From the cell containing the given text, extract its center point as (x, y) coordinate. 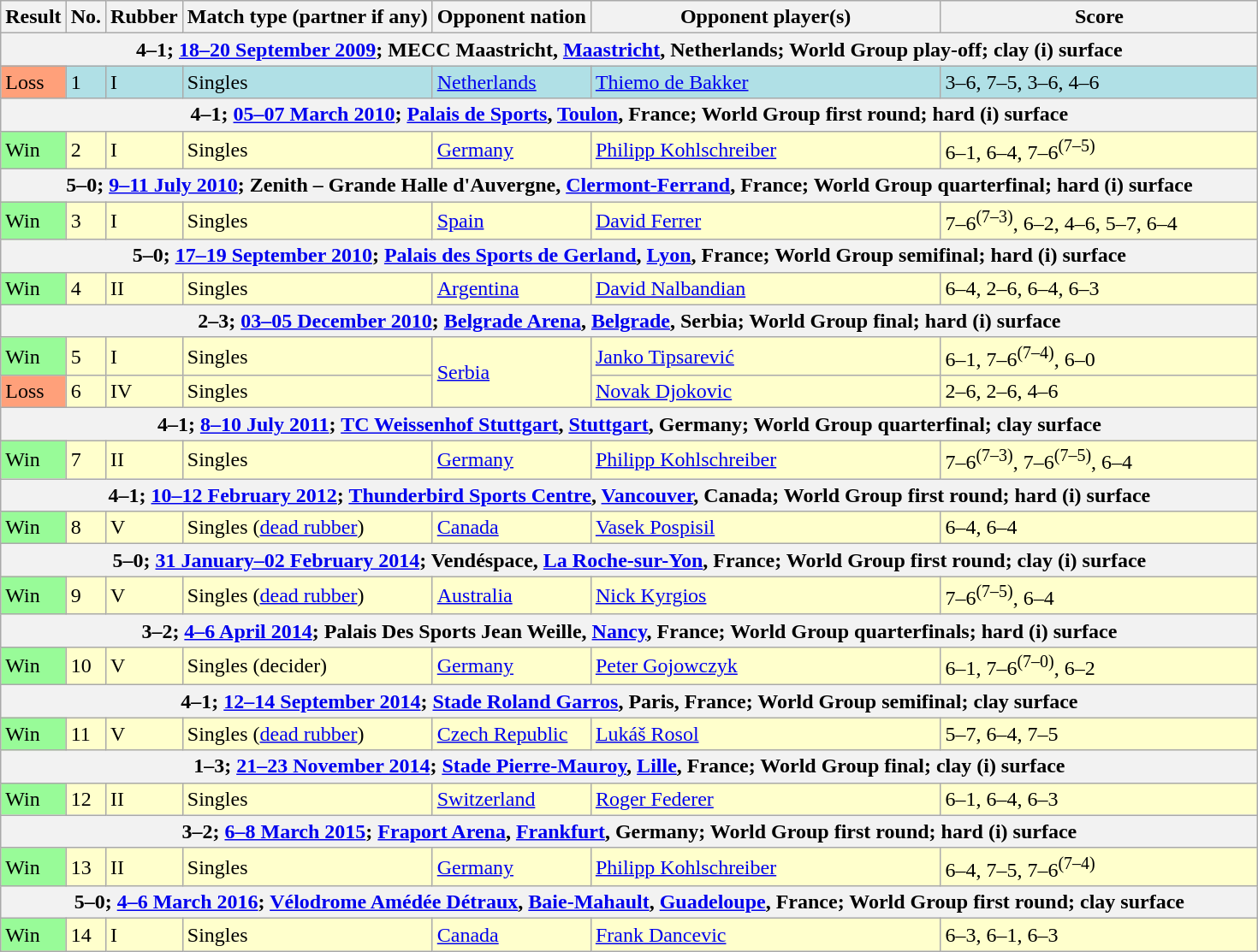
6–1, 7–6(7–4), 6–0 (1099, 356)
7–6(7–3), 7–6(7–5), 6–4 (1099, 460)
Thiemo de Bakker (765, 82)
13 (86, 867)
Singles (decider) (307, 665)
6–3, 6–1, 6–3 (1099, 935)
9 (86, 595)
4–1; 8–10 July 2011; TC Weissenhof Stuttgart, Stuttgart, Germany; World Group quarterfinal; clay surface (630, 424)
5–0; 31 January–02 February 2014; Vendéspace, La Roche-sur-Yon, France; World Group first round; clay (i) surface (630, 560)
Rubber (145, 17)
5–0; 4–6 March 2016; Vélodrome Amédée Détraux, Baie-Mahault, Guadeloupe, France; World Group first round; clay surface (630, 902)
11 (86, 734)
5 (86, 356)
Result (33, 17)
7–6(7–3), 6–2, 4–6, 5–7, 6–4 (1099, 221)
Netherlands (512, 82)
7–6(7–5), 6–4 (1099, 595)
2–6, 2–6, 4–6 (1099, 392)
Match type (partner if any) (307, 17)
Score (1099, 17)
Spain (512, 221)
Novak Djokovic (765, 392)
Nick Kyrgios (765, 595)
14 (86, 935)
8 (86, 528)
6–1, 6–4, 7–6(7–5) (1099, 151)
4–1; 10–12 February 2012; Thunderbird Sports Centre, Vancouver, Canada; World Group first round; hard (i) surface (630, 495)
5–7, 6–4, 7–5 (1099, 734)
6–4, 7–5, 7–6(7–4) (1099, 867)
Vasek Pospisil (765, 528)
7 (86, 460)
4–1; 05–07 March 2010; Palais de Sports, Toulon, France; World Group first round; hard (i) surface (630, 115)
Janko Tipsarević (765, 356)
Opponent nation (512, 17)
6–4, 2–6, 6–4, 6–3 (1099, 288)
Peter Gojowczyk (765, 665)
3–2; 6–8 March 2015; Fraport Arena, Frankfurt, Germany; World Group first round; hard (i) surface (630, 831)
Australia (512, 595)
No. (86, 17)
2 (86, 151)
4–1; 18–20 September 2009; MECC Maastricht, Maastricht, Netherlands; World Group play-off; clay (i) surface (630, 50)
Opponent player(s) (765, 17)
3–2; 4–6 April 2014; Palais Des Sports Jean Weille, Nancy, France; World Group quarterfinals; hard (i) surface (630, 630)
4–1; 12–14 September 2014; Stade Roland Garros, Paris, France; World Group semifinal; clay surface (630, 701)
6–1, 7–6(7–0), 6–2 (1099, 665)
Lukáš Rosol (765, 734)
3 (86, 221)
1 (86, 82)
IV (145, 392)
5–0; 17–19 September 2010; Palais des Sports de Gerland, Lyon, France; World Group semifinal; hard (i) surface (630, 256)
Serbia (512, 373)
Frank Dancevic (765, 935)
2–3; 03–05 December 2010; Belgrade Arena, Belgrade, Serbia; World Group final; hard (i) surface (630, 321)
Switzerland (512, 799)
Roger Federer (765, 799)
4 (86, 288)
Argentina (512, 288)
5–0; 9–11 July 2010; Zenith – Grande Halle d'Auvergne, Clermont-Ferrand, France; World Group quarterfinal; hard (i) surface (630, 186)
1–3; 21–23 November 2014; Stade Pierre-Mauroy, Lille, France; World Group final; clay (i) surface (630, 766)
6–1, 6–4, 6–3 (1099, 799)
12 (86, 799)
3–6, 7–5, 3–6, 4–6 (1099, 82)
David Nalbandian (765, 288)
Czech Republic (512, 734)
10 (86, 665)
David Ferrer (765, 221)
6 (86, 392)
6–4, 6–4 (1099, 528)
